Return the [X, Y] coordinate for the center point of the cell that contains the specified text.  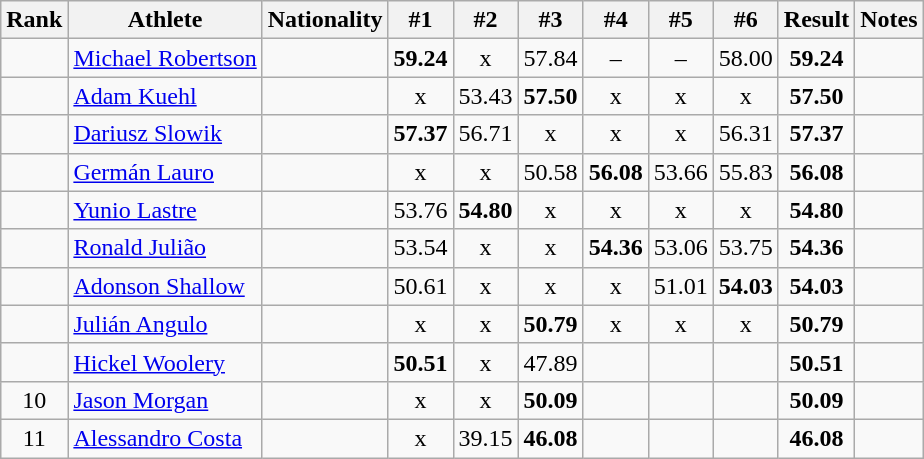
47.89 [550, 362]
58.00 [746, 58]
#3 [550, 20]
56.31 [746, 134]
56.71 [486, 134]
#1 [420, 20]
Adam Kuehl [165, 96]
Ronald Julião [165, 248]
53.54 [420, 248]
#2 [486, 20]
53.43 [486, 96]
Hickel Woolery [165, 362]
Athlete [165, 20]
Alessandro Costa [165, 438]
Rank [34, 20]
50.58 [550, 172]
Jason Morgan [165, 400]
#5 [680, 20]
50.61 [420, 286]
53.06 [680, 248]
Notes [889, 20]
Dariusz Slowik [165, 134]
53.76 [420, 210]
11 [34, 438]
#4 [616, 20]
Julián Angulo [165, 324]
Yunio Lastre [165, 210]
10 [34, 400]
#6 [746, 20]
53.66 [680, 172]
Result [816, 20]
39.15 [486, 438]
55.83 [746, 172]
57.84 [550, 58]
53.75 [746, 248]
Germán Lauro [165, 172]
51.01 [680, 286]
Michael Robertson [165, 58]
Nationality [325, 20]
Adonson Shallow [165, 286]
